Return the [X, Y] coordinate for the center point of the cell that contains the specified text.  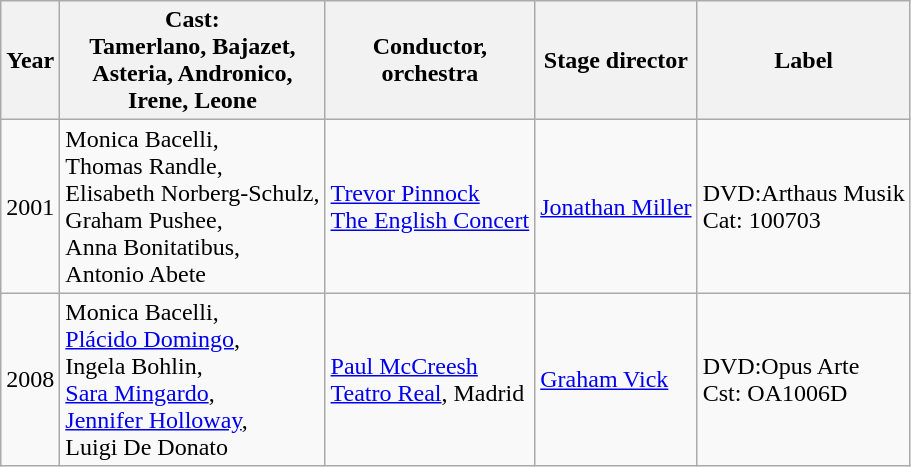
Graham Vick [616, 380]
Label [804, 60]
Monica Bacelli,Plácido Domingo,Ingela Bohlin, Sara Mingardo,Jennifer Holloway,Luigi De Donato [192, 380]
DVD:Opus ArteCst: OA1006D [804, 380]
Cast:Tamerlano, Bajazet, Asteria, Andronico,Irene, Leone [192, 60]
Year [30, 60]
Monica Bacelli,Thomas Randle,Elisabeth Norberg-Schulz,Graham Pushee, Anna Bonitatibus,Antonio Abete [192, 206]
2001 [30, 206]
Jonathan Miller [616, 206]
Trevor PinnockThe English Concert [430, 206]
Stage director [616, 60]
DVD:Arthaus MusikCat: 100703 [804, 206]
Paul McCreeshTeatro Real, Madrid [430, 380]
2008 [30, 380]
Conductor,orchestra [430, 60]
